Detect which cell encompasses the target text, then output its (X, Y) center coordinate. 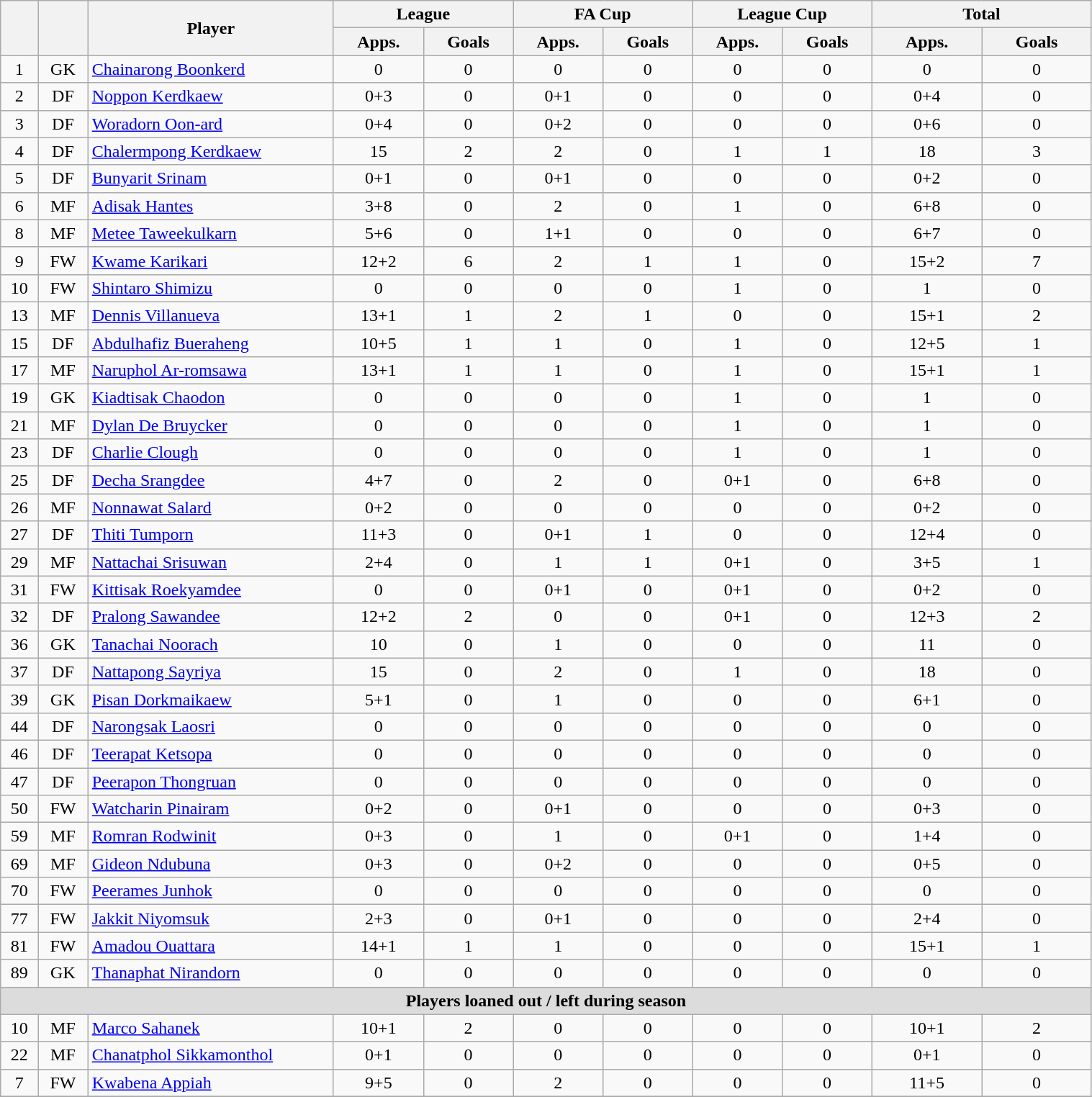
12+5 (927, 343)
25 (19, 480)
Kiadtisak Chaodon (210, 398)
1+4 (927, 836)
Peerames Junhok (210, 891)
31 (19, 590)
Bunyarit Srinam (210, 179)
Chanatphol Sikkamonthol (210, 1055)
Thiti Tumporn (210, 535)
0+6 (927, 124)
13 (19, 315)
69 (19, 864)
12+4 (927, 535)
14+1 (379, 946)
39 (19, 699)
22 (19, 1055)
Jakkit Niyomsuk (210, 918)
League (423, 14)
5 (19, 179)
Thanaphat Nirandorn (210, 973)
Amadou Ouattara (210, 946)
11+5 (927, 1083)
1+1 (559, 233)
77 (19, 918)
19 (19, 398)
47 (19, 781)
Abdulhafiz Bueraheng (210, 343)
4 (19, 151)
59 (19, 836)
Teerapat Ketsopa (210, 754)
9+5 (379, 1083)
4+7 (379, 480)
Pisan Dorkmaikaew (210, 699)
8 (19, 233)
Peerapon Thongruan (210, 781)
Watcharin Pinairam (210, 809)
Metee Taweekulkarn (210, 233)
Kwame Karikari (210, 261)
70 (19, 891)
46 (19, 754)
15+2 (927, 261)
0+5 (927, 864)
5+1 (379, 699)
10+5 (379, 343)
Dennis Villanueva (210, 315)
Noppon Kerdkaew (210, 96)
Marco Sahanek (210, 1028)
FA Cup (603, 14)
50 (19, 809)
Charlie Clough (210, 453)
21 (19, 425)
Chalermpong Kerdkaew (210, 151)
5+6 (379, 233)
36 (19, 644)
11 (927, 644)
Gideon Ndubuna (210, 864)
17 (19, 371)
Nonnawat Salard (210, 507)
2+3 (379, 918)
6+7 (927, 233)
Naruphol Ar-romsawa (210, 371)
81 (19, 946)
Nattachai Srisuwan (210, 562)
11+3 (379, 535)
League Cup (782, 14)
26 (19, 507)
3+8 (379, 206)
89 (19, 973)
Player (210, 28)
6+1 (927, 699)
Total (982, 14)
12+3 (927, 617)
Romran Rodwinit (210, 836)
Kwabena Appiah (210, 1083)
44 (19, 726)
3+5 (927, 562)
Chainarong Boonkerd (210, 69)
Dylan De Bruycker (210, 425)
9 (19, 261)
Pralong Sawandee (210, 617)
Shintaro Shimizu (210, 288)
Decha Srangdee (210, 480)
29 (19, 562)
Narongsak Laosri (210, 726)
32 (19, 617)
27 (19, 535)
Tanachai Noorach (210, 644)
23 (19, 453)
Nattapong Sayriya (210, 672)
37 (19, 672)
Kittisak Roekyamdee (210, 590)
Woradorn Oon-ard (210, 124)
Adisak Hantes (210, 206)
Players loaned out / left during season (546, 1001)
